Locate the cell with the specified text and output its (X, Y) center coordinate. 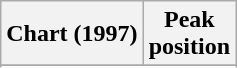
Peakposition (189, 34)
Chart (1997) (72, 34)
